Find where the given text appears and provide that cell's center as [x, y] coordinate. 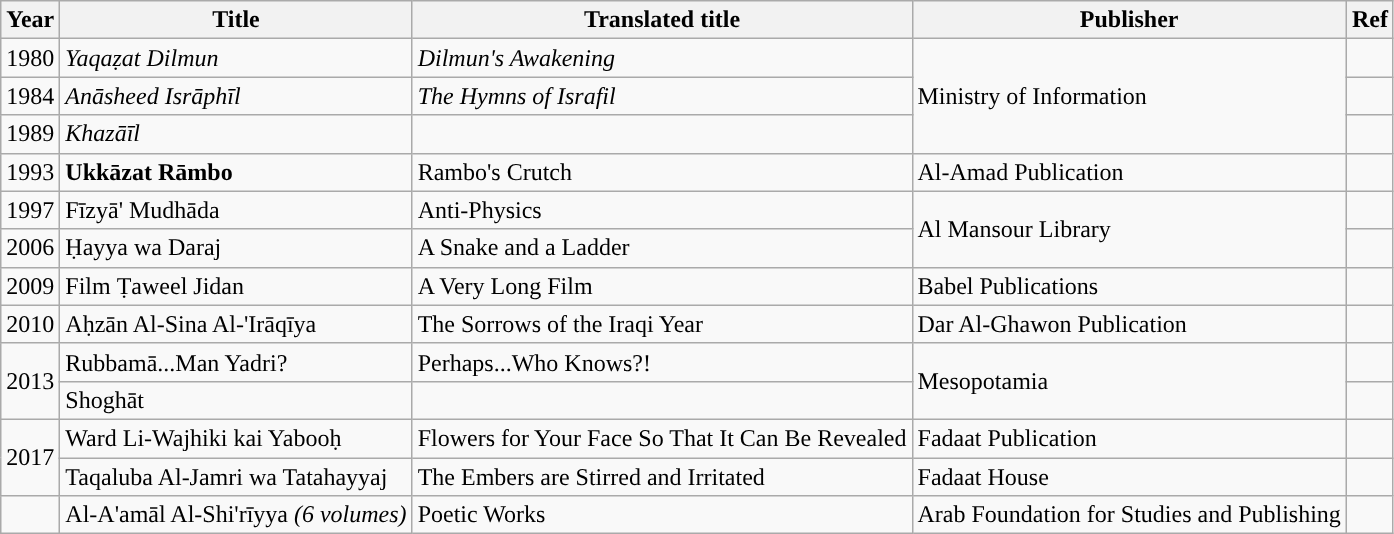
Flowers for Your Face So That It Can Be Revealed [662, 438]
Khazāīl [236, 134]
Ḥayya wa Daraj [236, 248]
Translated title [662, 20]
Film Ṭaweel Jidan [236, 286]
Arab Foundation for Studies and Publishing [1129, 515]
Perhaps...Who Knows?! [662, 362]
Babel Publications [1129, 286]
Taqaluba Al-Jamri wa Tatahayyaj [236, 477]
Mesopotamia [1129, 381]
2010 [30, 324]
2006 [30, 248]
Dilmun's Awakening [662, 58]
1989 [30, 134]
Al Mansour Library [1129, 229]
Anti-Physics [662, 210]
The Hymns of Israfil [662, 96]
Ukkāzat Rāmbo [236, 172]
A Snake and a Ladder [662, 248]
The Sorrows of the Iraqi Year [662, 324]
2013 [30, 381]
Ministry of Information [1129, 96]
Year [30, 20]
The Embers are Stirred and Irritated [662, 477]
Anāsheed Isrāphīl [236, 96]
A Very Long Film [662, 286]
1997 [30, 210]
Dar Al-Ghawon Publication [1129, 324]
Aḥzān Al-Sina Al-'Irāqīya [236, 324]
2009 [30, 286]
1993 [30, 172]
Fadaat House [1129, 477]
Ward Li-Wajhiki kai Yabooḥ [236, 438]
1984 [30, 96]
Rubbamā...Man Yadri? [236, 362]
Shoghāt [236, 400]
Fīzyā' Mudhāda [236, 210]
Rambo's Crutch [662, 172]
Ref [1370, 20]
1980 [30, 58]
Al-A'amāl Al-Shi'rīyya (6 volumes) [236, 515]
Poetic Works [662, 515]
Publisher [1129, 20]
2017 [30, 457]
Fadaat Publication [1129, 438]
Title [236, 20]
Yaqaẓat Dilmun [236, 58]
Al-Amad Publication [1129, 172]
